Return the (x, y) coordinate for the center point of the cell that contains the specified text.  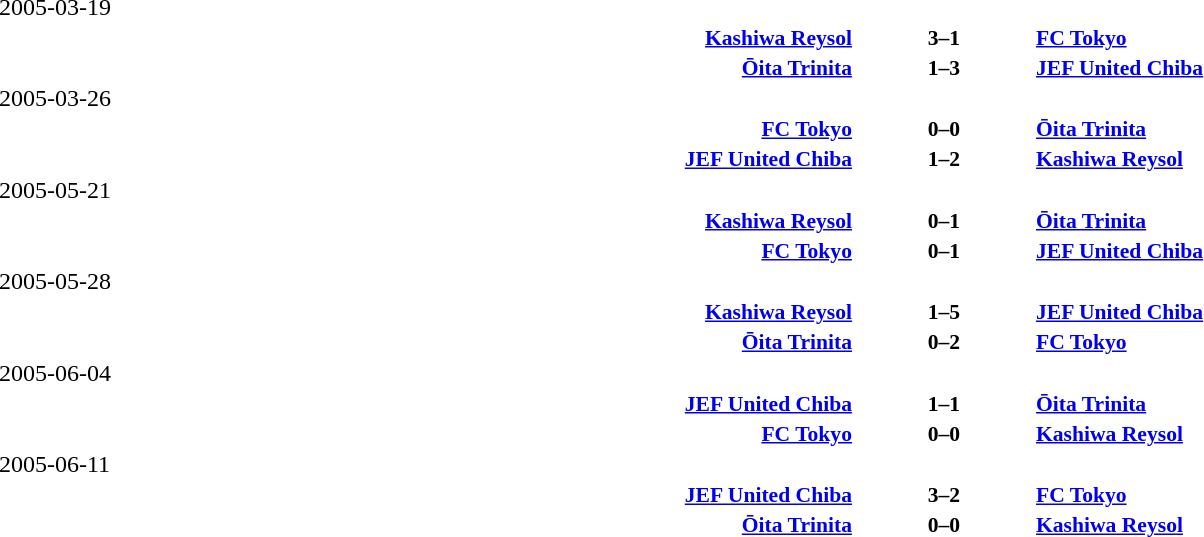
1–5 (944, 312)
1–2 (944, 159)
3–2 (944, 495)
0–2 (944, 342)
1–3 (944, 68)
3–1 (944, 38)
1–1 (944, 404)
